Search for the cell housing the specified text and yield its [x, y] center coordinate. 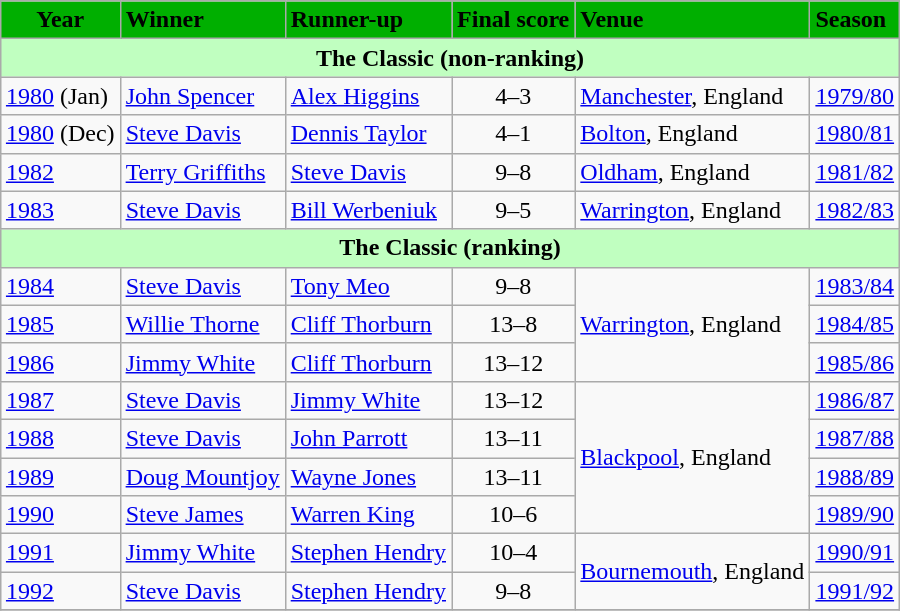
1991 [60, 553]
10–4 [514, 553]
John Parrott [368, 438]
10–6 [514, 515]
1982 [60, 172]
1980 (Dec) [60, 134]
Winner [202, 20]
Terry Griffiths [202, 172]
1991/92 [855, 591]
Tony Meo [368, 286]
Bournemouth, England [692, 572]
1990 [60, 515]
1986/87 [855, 400]
Oldham, England [692, 172]
1992 [60, 591]
1983/84 [855, 286]
1986 [60, 362]
1979/80 [855, 96]
Dennis Taylor [368, 134]
1984 [60, 286]
1985 [60, 324]
1987/88 [855, 438]
Runner-up [368, 20]
Season [855, 20]
1988 [60, 438]
9–5 [514, 210]
1989/90 [855, 515]
1989 [60, 477]
4–1 [514, 134]
Manchester, England [692, 96]
Year [60, 20]
Bolton, England [692, 134]
Final score [514, 20]
1980/81 [855, 134]
Doug Mountjoy [202, 477]
1984/85 [855, 324]
1985/86 [855, 362]
13–8 [514, 324]
1982/83 [855, 210]
1980 (Jan) [60, 96]
Blackpool, England [692, 457]
1983 [60, 210]
Willie Thorne [202, 324]
Bill Werbeniuk [368, 210]
Warren King [368, 515]
1981/82 [855, 172]
Steve James [202, 515]
John Spencer [202, 96]
Alex Higgins [368, 96]
Wayne Jones [368, 477]
1988/89 [855, 477]
Venue [692, 20]
4–3 [514, 96]
The Classic (non-ranking) [450, 58]
1987 [60, 400]
1990/91 [855, 553]
The Classic (ranking) [450, 248]
